Find where the given text appears and provide that cell's center as [X, Y] coordinate. 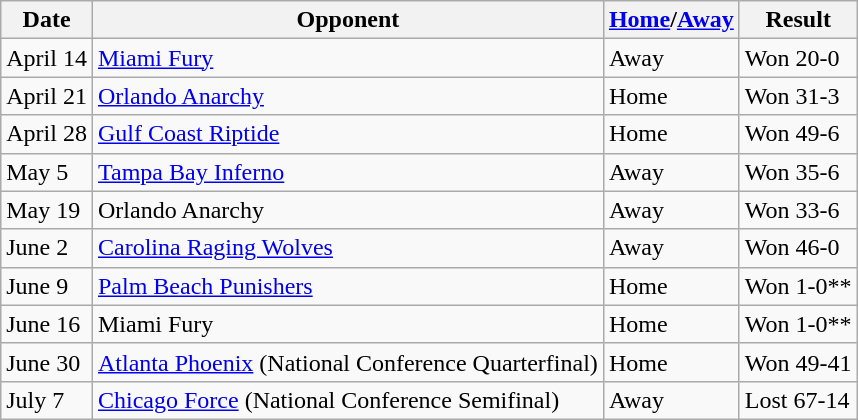
June 30 [47, 362]
Date [47, 20]
Lost 67-14 [798, 400]
April 14 [47, 58]
June 9 [47, 286]
Result [798, 20]
Tampa Bay Inferno [348, 172]
Won 35-6 [798, 172]
Home/Away [671, 20]
Won 49-6 [798, 134]
Won 46-0 [798, 248]
July 7 [47, 400]
Atlanta Phoenix (National Conference Quarterfinal) [348, 362]
April 28 [47, 134]
May 5 [47, 172]
April 21 [47, 96]
Gulf Coast Riptide [348, 134]
Palm Beach Punishers [348, 286]
Won 31-3 [798, 96]
Won 20-0 [798, 58]
Opponent [348, 20]
June 2 [47, 248]
June 16 [47, 324]
Won 49-41 [798, 362]
May 19 [47, 210]
Won 33-6 [798, 210]
Carolina Raging Wolves [348, 248]
Chicago Force (National Conference Semifinal) [348, 400]
